Output the [x, y] coordinate of the center of the cell containing the given text.  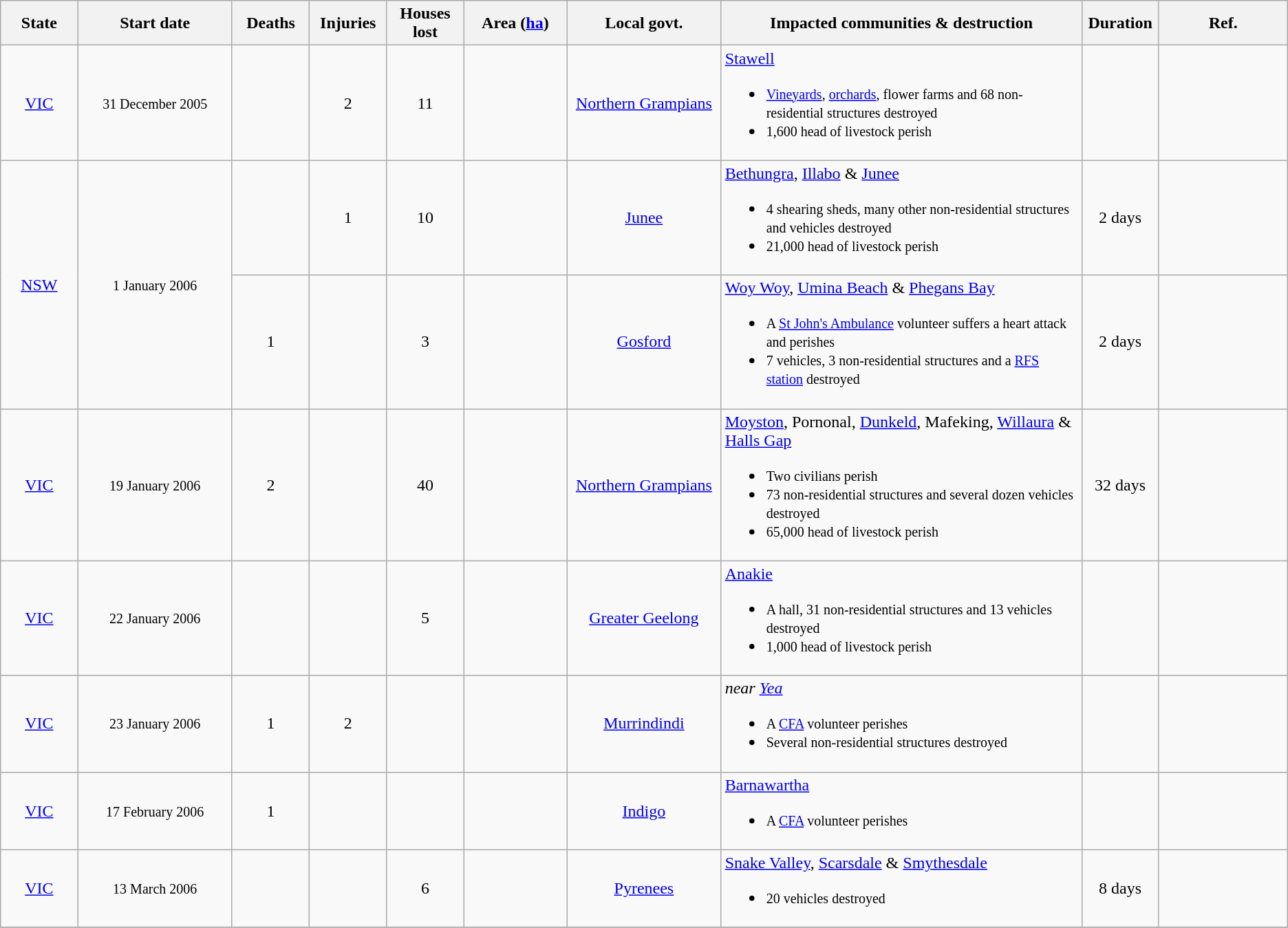
31 December 2005 [155, 103]
11 [425, 103]
Houses lost [425, 23]
BarnawarthaA CFA volunteer perishes [901, 810]
22 January 2006 [155, 618]
State [39, 23]
13 March 2006 [155, 889]
5 [425, 618]
Start date [155, 23]
Deaths [270, 23]
8 days [1120, 889]
32 days [1120, 484]
Junee [644, 217]
Bethungra, Illabo & Junee4 shearing sheds, many other non-residential structures and vehicles destroyed21,000 head of livestock perish [901, 217]
Greater Geelong [644, 618]
1 January 2006 [155, 285]
10 [425, 217]
NSW [39, 285]
AnakieA hall, 31 non-residential structures and 13 vehicles destroyed1,000 head of livestock perish [901, 618]
6 [425, 889]
Area (ha) [515, 23]
Ref. [1223, 23]
19 January 2006 [155, 484]
Local govt. [644, 23]
Injuries [348, 23]
Indigo [644, 810]
StawellVineyards, orchards, flower farms and 68 non-residential structures destroyed1,600 head of livestock perish [901, 103]
Murrindindi [644, 724]
17 February 2006 [155, 810]
Gosford [644, 342]
23 January 2006 [155, 724]
Impacted communities & destruction [901, 23]
3 [425, 342]
Pyrenees [644, 889]
near YeaA CFA volunteer perishesSeveral non-residential structures destroyed [901, 724]
Duration [1120, 23]
Snake Valley, Scarsdale & Smythesdale20 vehicles destroyed [901, 889]
40 [425, 484]
